Return (x, y) of the center of cell containing provided text 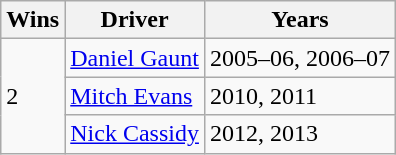
Nick Cassidy (135, 134)
Daniel Gaunt (135, 58)
Driver (135, 20)
2005–06, 2006–07 (300, 58)
Years (300, 20)
2010, 2011 (300, 96)
2012, 2013 (300, 134)
Wins (33, 20)
2 (33, 96)
Mitch Evans (135, 96)
